Capture the cell that displays the provided text and extract its (x, y) central coordinate. 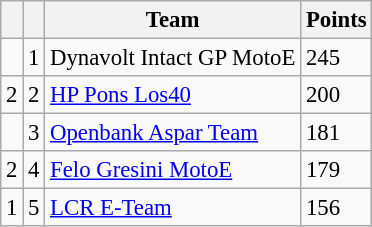
Points (336, 20)
HP Pons Los40 (173, 95)
Dynavolt Intact GP MotoE (173, 58)
200 (336, 95)
Team (173, 20)
Openbank Aspar Team (173, 133)
3 (34, 133)
Felo Gresini MotoE (173, 170)
LCR E-Team (173, 208)
156 (336, 208)
181 (336, 133)
245 (336, 58)
4 (34, 170)
179 (336, 170)
5 (34, 208)
